Extract the [x, y] coordinate from the center of the cell holding the provided text.  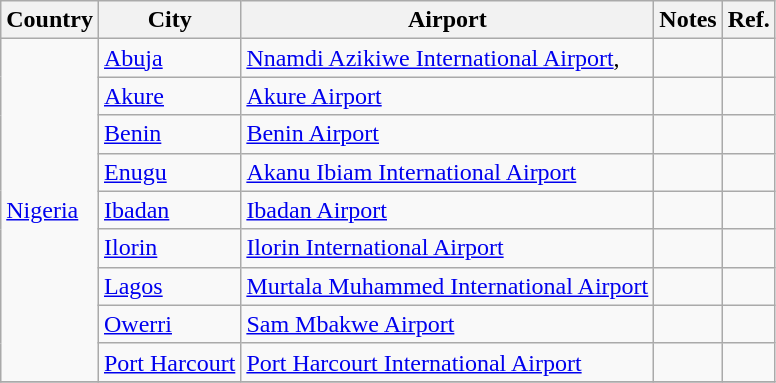
Notes [688, 20]
Ilorin [169, 248]
Airport [448, 20]
Ibadan [169, 210]
Benin [169, 134]
Ilorin International Airport [448, 248]
Port Harcourt [169, 362]
Akanu Ibiam International Airport [448, 172]
Benin Airport [448, 134]
Akure [169, 96]
City [169, 20]
Country [50, 20]
Sam Mbakwe Airport [448, 324]
Ibadan Airport [448, 210]
Akure Airport [448, 96]
Enugu [169, 172]
Owerri [169, 324]
Nigeria [50, 210]
Abuja [169, 58]
Nnamdi Azikiwe International Airport, [448, 58]
Lagos [169, 286]
Murtala Muhammed International Airport [448, 286]
Port Harcourt International Airport [448, 362]
Ref. [748, 20]
